Pinpoint the cell where the given text exists, returning its (X, Y) midpoint coordinate. 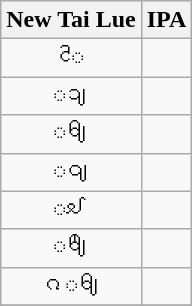
◌ᦿ (71, 248)
New Tai Lue (71, 20)
ᦺ◌ (71, 58)
◌ᦼ (71, 134)
ᦵ◌ᧀ (71, 286)
◌ᦾ (71, 210)
IPA (166, 20)
◌ᦻ (71, 96)
◌ᦽ (71, 172)
